Return [x, y] of the center of cell containing provided text 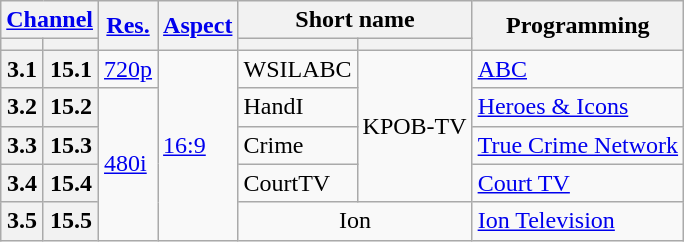
Crime [298, 145]
Aspect [198, 26]
3.1 [22, 69]
Programming [578, 26]
Channel [50, 20]
3.2 [22, 107]
720p [128, 69]
HandI [298, 107]
ABC [578, 69]
15.1 [70, 69]
15.4 [70, 183]
Res. [128, 26]
480i [128, 164]
15.5 [70, 221]
15.3 [70, 145]
Ion Television [578, 221]
CourtTV [298, 183]
Court TV [578, 183]
Ion [355, 221]
16:9 [198, 145]
3.5 [22, 221]
15.2 [70, 107]
3.3 [22, 145]
Heroes & Icons [578, 107]
KPOB-TV [414, 126]
3.4 [22, 183]
Short name [355, 20]
WSILABC [298, 69]
True Crime Network [578, 145]
